Capture the cell that displays the provided text and extract its [x, y] central coordinate. 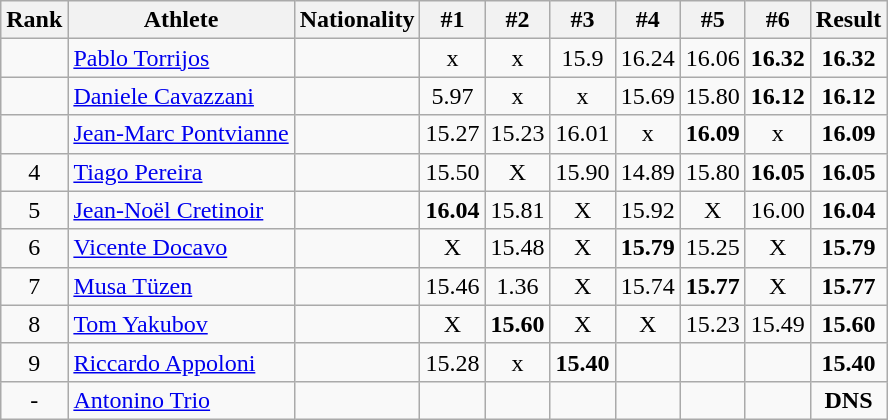
15.81 [518, 210]
16.01 [582, 134]
16.24 [648, 58]
4 [34, 172]
15.50 [452, 172]
Vicente Docavo [181, 248]
16.06 [712, 58]
15.25 [712, 248]
15.69 [648, 96]
Result [848, 20]
16.00 [778, 210]
15.48 [518, 248]
15.27 [452, 134]
8 [34, 324]
15.46 [452, 286]
6 [34, 248]
- [34, 400]
Athlete [181, 20]
#3 [582, 20]
Musa Tüzen [181, 286]
Rank [34, 20]
15.49 [778, 324]
Antonino Trio [181, 400]
15.74 [648, 286]
1.36 [518, 286]
14.89 [648, 172]
15.28 [452, 362]
Nationality [357, 20]
#5 [712, 20]
Pablo Torrijos [181, 58]
5.97 [452, 96]
#2 [518, 20]
Jean-Marc Pontvianne [181, 134]
5 [34, 210]
7 [34, 286]
9 [34, 362]
Riccardo Appoloni [181, 362]
15.9 [582, 58]
15.90 [582, 172]
#1 [452, 20]
DNS [848, 400]
15.92 [648, 210]
#6 [778, 20]
Tom Yakubov [181, 324]
Jean-Noël Cretinoir [181, 210]
#4 [648, 20]
Daniele Cavazzani [181, 96]
Tiago Pereira [181, 172]
